Output the [x, y] coordinate of the center of the cell containing the given text.  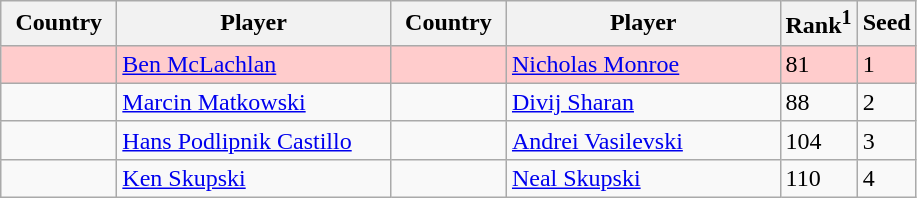
88 [818, 102]
81 [818, 64]
Marcin Matkowski [254, 102]
Seed [886, 24]
2 [886, 102]
104 [818, 140]
1 [886, 64]
3 [886, 140]
Rank1 [818, 24]
110 [818, 178]
Andrei Vasilevski [643, 140]
Hans Podlipnik Castillo [254, 140]
Ken Skupski [254, 178]
Neal Skupski [643, 178]
4 [886, 178]
Divij Sharan [643, 102]
Nicholas Monroe [643, 64]
Ben McLachlan [254, 64]
